Output the (X, Y) coordinate of the center of the cell containing the given text.  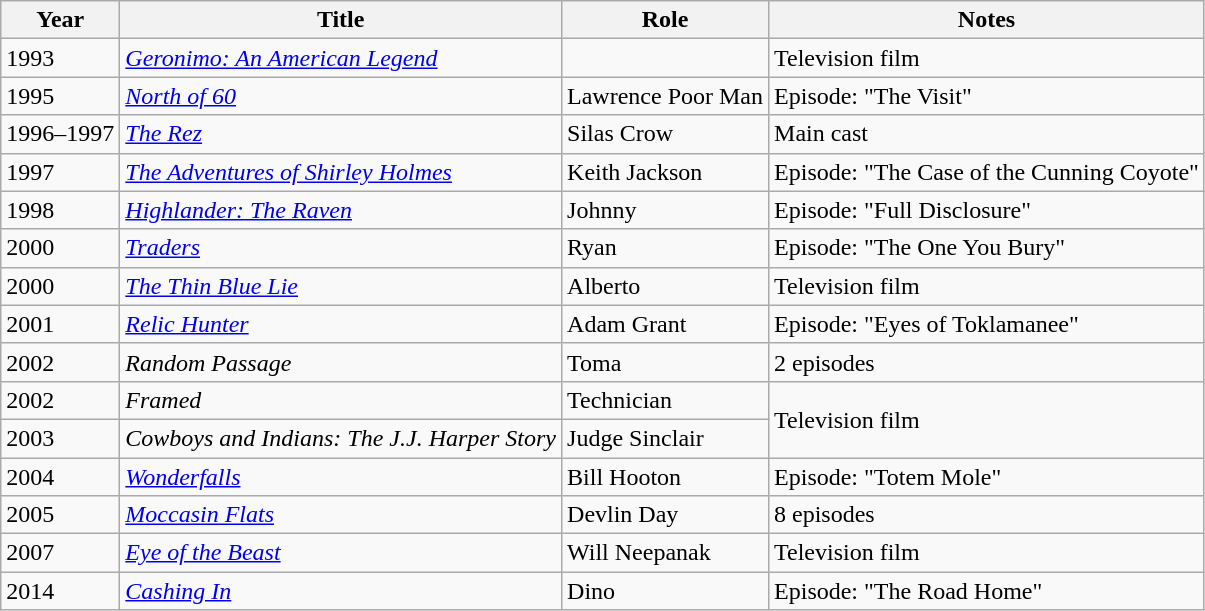
Geronimo: An American Legend (341, 58)
Devlin Day (666, 515)
Toma (666, 362)
North of 60 (341, 96)
The Rez (341, 134)
Alberto (666, 286)
Judge Sinclair (666, 438)
Episode: "Totem Mole" (987, 477)
Main cast (987, 134)
1997 (60, 172)
The Thin Blue Lie (341, 286)
Episode: "Eyes of Toklamanee" (987, 324)
Episode: "The Visit" (987, 96)
Eye of the Beast (341, 553)
Silas Crow (666, 134)
Episode: "The Case of the Cunning Coyote" (987, 172)
Episode: "The One You Bury" (987, 248)
The Adventures of Shirley Holmes (341, 172)
Bill Hooton (666, 477)
Moccasin Flats (341, 515)
Role (666, 20)
2001 (60, 324)
Lawrence Poor Man (666, 96)
Notes (987, 20)
2007 (60, 553)
Wonderfalls (341, 477)
2005 (60, 515)
Year (60, 20)
2 episodes (987, 362)
Ryan (666, 248)
1993 (60, 58)
8 episodes (987, 515)
Will Neepanak (666, 553)
Dino (666, 591)
Adam Grant (666, 324)
Episode: "The Road Home" (987, 591)
Episode: "Full Disclosure" (987, 210)
Technician (666, 400)
Framed (341, 400)
Highlander: The Raven (341, 210)
Title (341, 20)
2014 (60, 591)
1995 (60, 96)
Cowboys and Indians: The J.J. Harper Story (341, 438)
Keith Jackson (666, 172)
1996–1997 (60, 134)
2003 (60, 438)
Relic Hunter (341, 324)
Cashing In (341, 591)
2004 (60, 477)
Random Passage (341, 362)
Traders (341, 248)
Johnny (666, 210)
1998 (60, 210)
